For the text-containing cell, return its midpoint in [x, y] coordinate format. 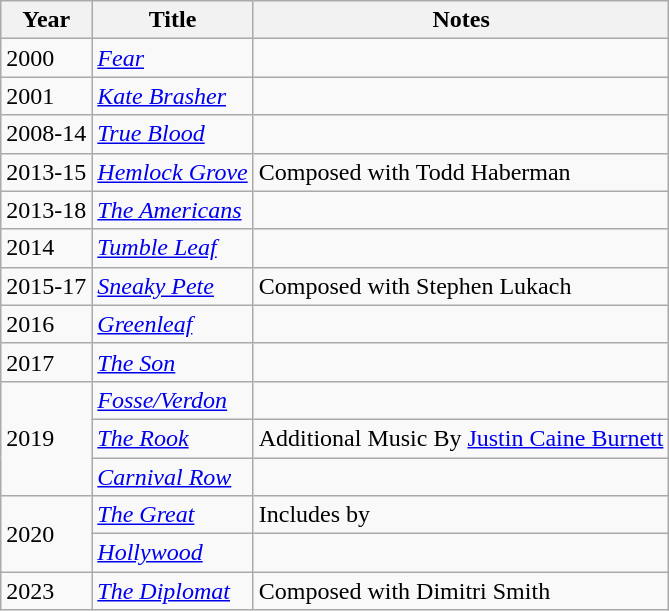
2014 [46, 248]
Carnival Row [172, 477]
Hollywood [172, 553]
Composed with Stephen Lukach [461, 286]
2019 [46, 438]
Sneaky Pete [172, 286]
Tumble Leaf [172, 248]
Fear [172, 58]
2001 [46, 96]
Year [46, 20]
Includes by [461, 515]
2016 [46, 324]
Composed with Todd Haberman [461, 172]
The Americans [172, 210]
The Son [172, 362]
Additional Music By Justin Caine Burnett [461, 438]
2013-18 [46, 210]
The Great [172, 515]
2020 [46, 534]
Kate Brasher [172, 96]
2013-15 [46, 172]
Title [172, 20]
2023 [46, 591]
The Rook [172, 438]
2015-17 [46, 286]
The Diplomat [172, 591]
Hemlock Grove [172, 172]
Notes [461, 20]
Composed with Dimitri Smith [461, 591]
True Blood [172, 134]
2008-14 [46, 134]
2000 [46, 58]
2017 [46, 362]
Greenleaf [172, 324]
Fosse/Verdon [172, 400]
